For the text-containing cell, return its midpoint in [X, Y] coordinate format. 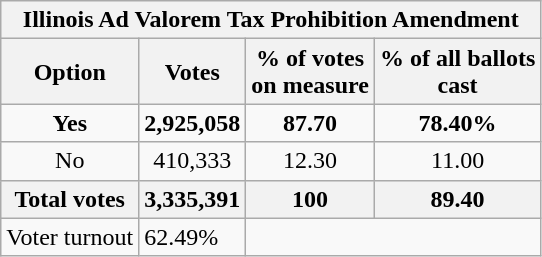
Total votes [70, 199]
100 [310, 199]
Voter turnout [70, 237]
No [70, 161]
Illinois Ad Valorem Tax Prohibition Amendment [271, 20]
% of all ballotscast [457, 72]
89.40 [457, 199]
% of voteson measure [310, 72]
78.40% [457, 123]
11.00 [457, 161]
12.30 [310, 161]
3,335,391 [192, 199]
2,925,058 [192, 123]
Votes [192, 72]
87.70 [310, 123]
Yes [70, 123]
Option [70, 72]
62.49% [192, 237]
410,333 [192, 161]
